Locate the cell with the specified text and output its (X, Y) center coordinate. 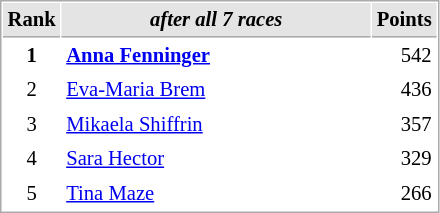
3 (32, 124)
Anna Fenninger (216, 56)
5 (32, 194)
1 (32, 56)
Eva-Maria Brem (216, 90)
4 (32, 158)
2 (32, 90)
Tina Maze (216, 194)
357 (404, 124)
329 (404, 158)
Sara Hector (216, 158)
after all 7 races (216, 20)
Rank (32, 20)
436 (404, 90)
266 (404, 194)
Mikaela Shiffrin (216, 124)
Points (404, 20)
542 (404, 56)
